Provide the (X, Y) coordinate of the cell's center where the given text is located.  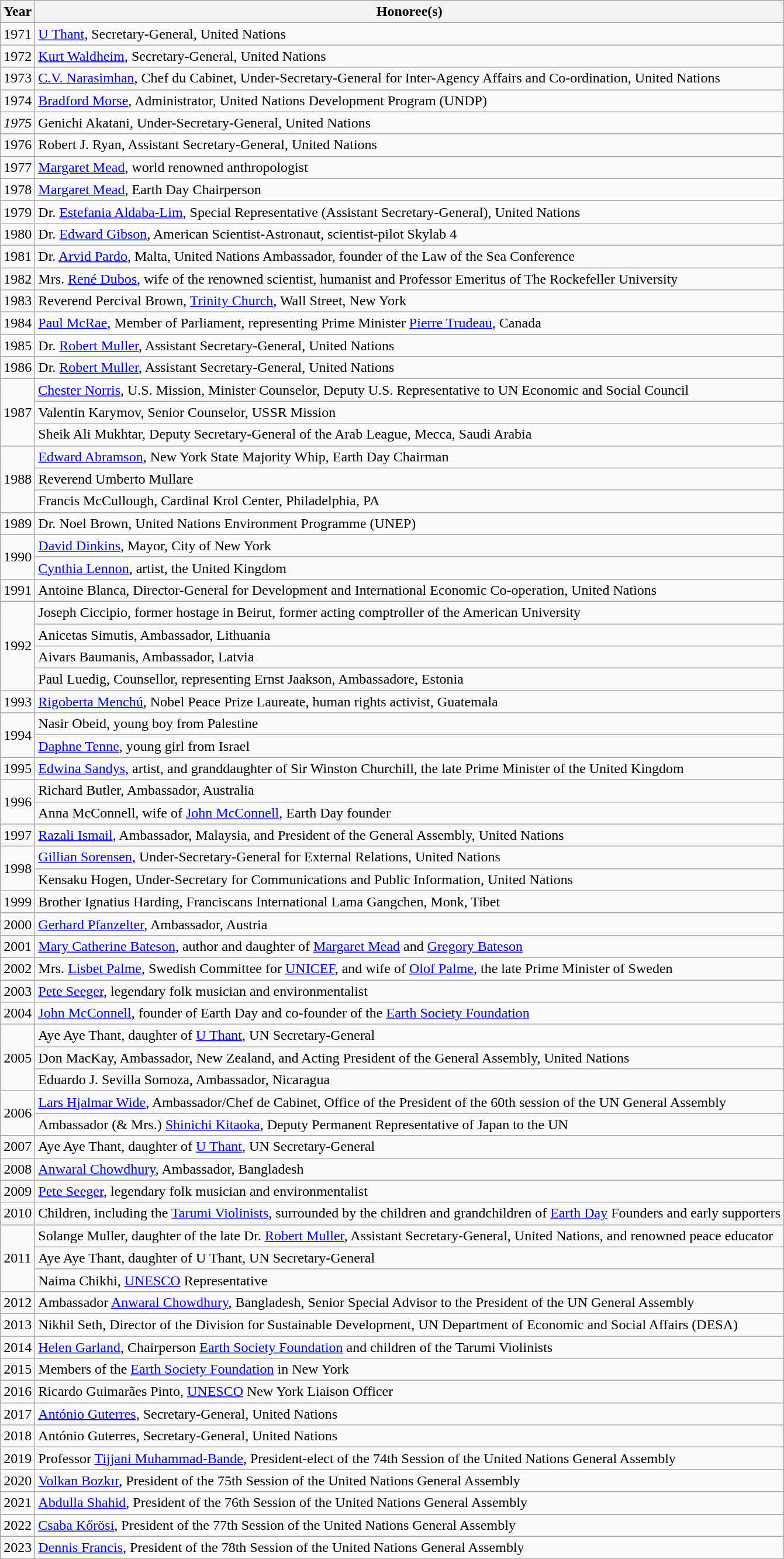
Anna McConnell, wife of John McConnell, Earth Day founder (409, 813)
2022 (18, 1525)
2007 (18, 1147)
2014 (18, 1347)
1980 (18, 234)
1994 (18, 735)
2018 (18, 1436)
1979 (18, 212)
2023 (18, 1547)
Genichi Akatani, Under-Secretary-General, United Nations (409, 123)
U Thant, Secretary-General, United Nations (409, 34)
1993 (18, 702)
Mary Catherine Bateson, author and daughter of Margaret Mead and Gregory Bateson (409, 946)
1971 (18, 34)
Abdulla Shahid, President of the 76th Session of the United Nations General Assembly (409, 1503)
Kurt Waldheim, Secretary-General, United Nations (409, 56)
Csaba Kőrösi, President of the 77th Session of the United Nations General Assembly (409, 1525)
Don MacKay, Ambassador, New Zealand, and Acting President of the General Assembly, United Nations (409, 1058)
1989 (18, 523)
1978 (18, 189)
Honoree(s) (409, 12)
1982 (18, 279)
1992 (18, 646)
2009 (18, 1191)
2020 (18, 1481)
1975 (18, 123)
1983 (18, 301)
Dr. Noel Brown, United Nations Environment Programme (UNEP) (409, 523)
Antoine Blanca, Director-General for Development and International Economic Co-operation, United Nations (409, 590)
2011 (18, 1258)
Edward Abramson, New York State Majority Whip, Earth Day Chairman (409, 457)
Margaret Mead, world renowned anthropologist (409, 167)
Anicetas Simutis, Ambassador, Lithuania (409, 634)
1972 (18, 56)
1976 (18, 145)
Francis McCullough, Cardinal Krol Center, Philadelphia, PA (409, 501)
Rigoberta Menchú, Nobel Peace Prize Laureate, human rights activist, Guatemala (409, 702)
1996 (18, 802)
2016 (18, 1392)
Members of the Earth Society Foundation in New York (409, 1370)
2013 (18, 1325)
2005 (18, 1058)
1973 (18, 78)
Chester Norris, U.S. Mission, Minister Counselor, Deputy U.S. Representative to UN Economic and Social Council (409, 390)
2017 (18, 1414)
Year (18, 12)
Aivars Baumanis, Ambassador, Latvia (409, 657)
Eduardo J. Sevilla Somoza, Ambassador, Nicaragua (409, 1080)
Reverend Umberto Mullare (409, 479)
2003 (18, 991)
Ambassador (& Mrs.) Shinichi Kitaoka, Deputy Permanent Representative of Japan to the UN (409, 1125)
Robert J. Ryan, Assistant Secretary-General, United Nations (409, 145)
Professor Tijjani Muhammad-Bande, President-elect of the 74th Session of the United Nations General Assembly (409, 1458)
Anwaral Chowdhury, Ambassador, Bangladesh (409, 1169)
2008 (18, 1169)
Dennis Francis, President of the 78th Session of the United Nations General Assembly (409, 1547)
Gillian Sorensen, Under-Secretary-General for External Relations, United Nations (409, 857)
1981 (18, 256)
2012 (18, 1302)
2006 (18, 1113)
1995 (18, 768)
Reverend Percival Brown, Trinity Church, Wall Street, New York (409, 301)
2021 (18, 1503)
Valentin Karymov, Senior Counselor, USSR Mission (409, 412)
1985 (18, 346)
1991 (18, 590)
1990 (18, 557)
1987 (18, 412)
Razali Ismail, Ambassador, Malaysia, and President of the General Assembly, United Nations (409, 835)
John McConnell, founder of Earth Day and co-founder of the Earth Society Foundation (409, 1013)
Kensaku Hogen, Under-Secretary for Communications and Public Information, United Nations (409, 879)
Mrs. Lisbet Palme, Swedish Committee for UNICEF, and wife of Olof Palme, the late Prime Minister of Sweden (409, 968)
Joseph Ciccipio, former hostage in Beirut, former acting comptroller of the American University (409, 612)
2019 (18, 1458)
David Dinkins, Mayor, City of New York (409, 546)
2001 (18, 946)
Helen Garland, Chairperson Earth Society Foundation and children of the Tarumi Violinists (409, 1347)
Children, including the Tarumi Violinists, surrounded by the children and grandchildren of Earth Day Founders and early supporters (409, 1213)
Paul McRae, Member of Parliament, representing Prime Minister Pierre Trudeau, Canada (409, 323)
C.V. Narasimhan, Chef du Cabinet, Under-Secretary-General for Inter-Agency Affairs and Co-ordination, United Nations (409, 78)
Cynthia Lennon, artist, the United Kingdom (409, 568)
1977 (18, 167)
2004 (18, 1013)
Ricardo Guimarães Pinto, UNESCO New York Liaison Officer (409, 1392)
2015 (18, 1370)
Dr. Arvid Pardo, Malta, United Nations Ambassador, founder of the Law of the Sea Conference (409, 256)
Daphne Tenne, young girl from Israel (409, 746)
1999 (18, 902)
Dr. Estefania Aldaba-Lim, Special Representative (Assistant Secretary-General), United Nations (409, 212)
1988 (18, 479)
Solange Muller, daughter of the late Dr. Robert Muller, Assistant Secretary-General, United Nations, and renowned peace educator (409, 1236)
Volkan Bozkır, President of the 75th Session of the United Nations General Assembly (409, 1481)
Bradford Morse, Administrator, United Nations Development Program (UNDP) (409, 101)
1974 (18, 101)
2000 (18, 924)
1984 (18, 323)
Edwina Sandys, artist, and granddaughter of Sir Winston Churchill, the late Prime Minister of the United Kingdom (409, 768)
Dr. Edward Gibson, American Scientist-Astronaut, scientist-pilot Skylab 4 (409, 234)
Lars Hjalmar Wide, Ambassador/Chef de Cabinet, Office of the President of the 60th session of the UN General Assembly (409, 1102)
Ambassador Anwaral Chowdhury, Bangladesh, Senior Special Advisor to the President of the UN General Assembly (409, 1302)
2010 (18, 1213)
Mrs. René Dubos, wife of the renowned scientist, humanist and Professor Emeritus of The Rockefeller University (409, 279)
1997 (18, 835)
Nasir Obeid, young boy from Palestine (409, 724)
1998 (18, 868)
Sheik Ali Mukhtar, Deputy Secretary-General of the Arab League, Mecca, Saudi Arabia (409, 434)
Margaret Mead, Earth Day Chairperson (409, 189)
Brother Ignatius Harding, Franciscans International Lama Gangchen, Monk, Tibet (409, 902)
Nikhil Seth, Director of the Division for Sustainable Development, UN Department of Economic and Social Affairs (DESA) (409, 1325)
Richard Butler, Ambassador, Australia (409, 791)
Gerhard Pfanzelter, Ambassador, Austria (409, 924)
Naima Chikhi, UNESCO Representative (409, 1280)
Paul Luedig, Counsellor, representing Ernst Jaakson, Ambassadore, Estonia (409, 680)
1986 (18, 368)
2002 (18, 968)
